Output the (x, y) coordinate of the center of the cell containing the given text.  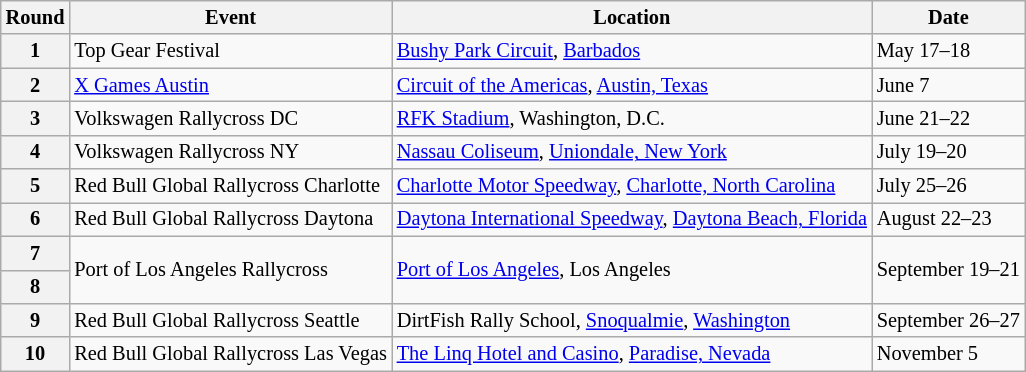
June 21–22 (948, 118)
September 19–21 (948, 270)
Event (230, 17)
1 (36, 51)
8 (36, 287)
Red Bull Global Rallycross Las Vegas (230, 354)
Daytona International Speedway, Daytona Beach, Florida (632, 219)
7 (36, 253)
July 25–26 (948, 186)
Red Bull Global Rallycross Seattle (230, 320)
Port of Los Angeles, Los Angeles (632, 270)
Bushy Park Circuit, Barbados (632, 51)
RFK Stadium, Washington, D.C. (632, 118)
September 26–27 (948, 320)
6 (36, 219)
November 5 (948, 354)
Charlotte Motor Speedway, Charlotte, North Carolina (632, 186)
3 (36, 118)
4 (36, 152)
9 (36, 320)
Red Bull Global Rallycross Charlotte (230, 186)
Port of Los Angeles Rallycross (230, 270)
Circuit of the Americas, Austin, Texas (632, 85)
Top Gear Festival (230, 51)
Red Bull Global Rallycross Daytona (230, 219)
Location (632, 17)
July 19–20 (948, 152)
DirtFish Rally School, Snoqualmie, Washington (632, 320)
10 (36, 354)
X Games Austin (230, 85)
5 (36, 186)
August 22–23 (948, 219)
Volkswagen Rallycross NY (230, 152)
2 (36, 85)
Volkswagen Rallycross DC (230, 118)
The Linq Hotel and Casino, Paradise, Nevada (632, 354)
Nassau Coliseum, Uniondale, New York (632, 152)
Round (36, 17)
May 17–18 (948, 51)
June 7 (948, 85)
Date (948, 17)
